Return the [x, y] coordinate for the center point of the cell that contains the specified text.  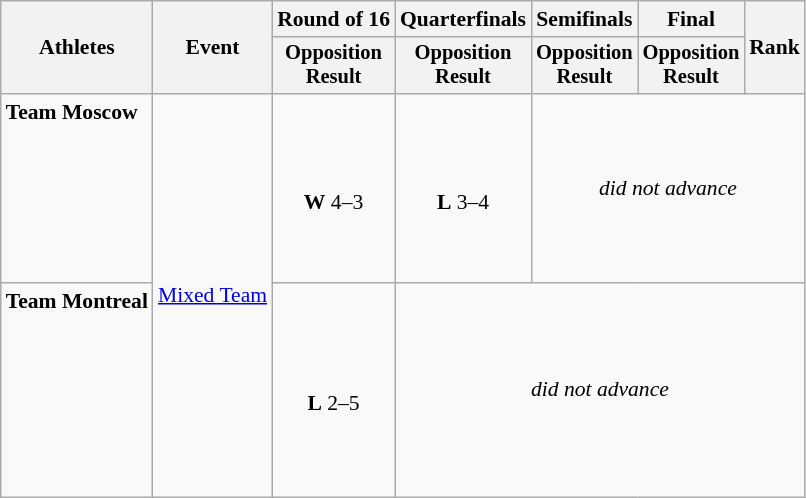
Rank [774, 48]
Athletes [77, 48]
Team Moscow [77, 188]
L 2–5 [334, 390]
L 3–4 [463, 188]
Event [212, 48]
W 4–3 [334, 188]
Semifinals [584, 19]
Round of 16 [334, 19]
Final [692, 19]
Mixed Team [212, 296]
Quarterfinals [463, 19]
Team Montreal [77, 390]
